From the cell containing the given text, extract its center point as [X, Y] coordinate. 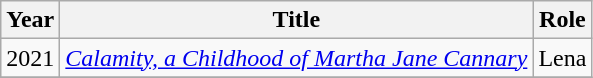
Title [296, 20]
Lena [562, 58]
Year [30, 20]
Role [562, 20]
Calamity, a Childhood of Martha Jane Cannary [296, 58]
2021 [30, 58]
